For the text-containing cell, return its midpoint in (X, Y) coordinate format. 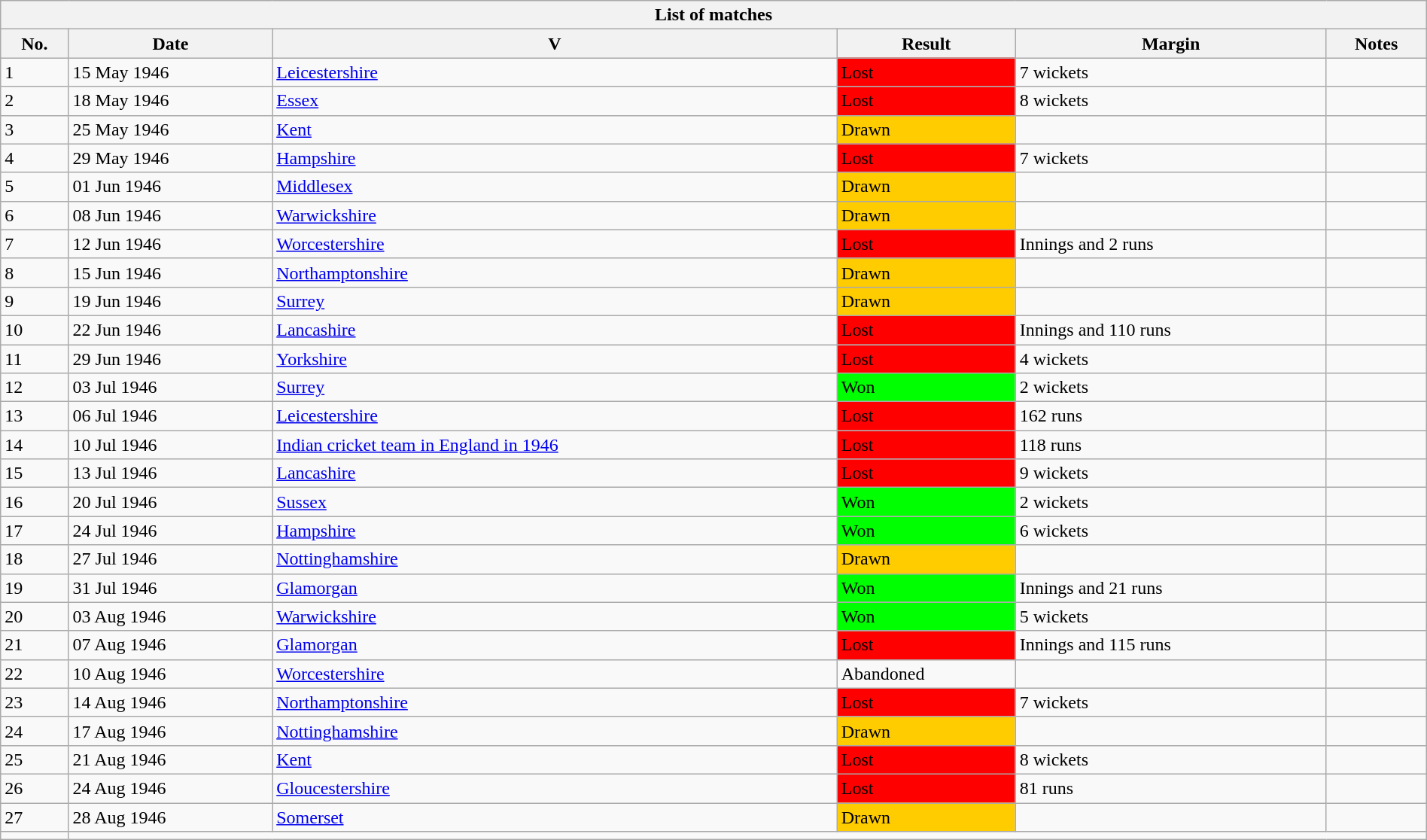
26 (35, 788)
2 (35, 101)
List of matches (713, 15)
17 (35, 531)
Indian cricket team in England in 1946 (555, 445)
03 Aug 1946 (170, 616)
15 May 1946 (170, 72)
25 (35, 759)
Gloucestershire (555, 788)
1 (35, 72)
16 (35, 502)
29 Jun 1946 (170, 359)
22 Jun 1946 (170, 330)
Essex (555, 101)
Sussex (555, 502)
4 wickets (1171, 359)
5 (35, 187)
23 (35, 702)
13 (35, 416)
Result (926, 44)
03 Jul 1946 (170, 388)
24 (35, 731)
07 Aug 1946 (170, 645)
22 (35, 674)
4 (35, 158)
31 Jul 1946 (170, 588)
Notes (1376, 44)
06 Jul 1946 (170, 416)
01 Jun 1946 (170, 187)
25 May 1946 (170, 129)
6 (35, 215)
28 Aug 1946 (170, 817)
8 (35, 272)
Innings and 21 runs (1171, 588)
24 Jul 1946 (170, 531)
12 (35, 388)
81 runs (1171, 788)
Innings and 110 runs (1171, 330)
15 Jun 1946 (170, 272)
162 runs (1171, 416)
19 (35, 588)
14 (35, 445)
20 Jul 1946 (170, 502)
21 (35, 645)
15 (35, 473)
18 May 1946 (170, 101)
10 (35, 330)
Innings and 115 runs (1171, 645)
10 Aug 1946 (170, 674)
21 Aug 1946 (170, 759)
12 Jun 1946 (170, 244)
Middlesex (555, 187)
Abandoned (926, 674)
5 wickets (1171, 616)
08 Jun 1946 (170, 215)
24 Aug 1946 (170, 788)
Date (170, 44)
17 Aug 1946 (170, 731)
7 (35, 244)
Somerset (555, 817)
No. (35, 44)
19 Jun 1946 (170, 301)
9 (35, 301)
118 runs (1171, 445)
Yorkshire (555, 359)
13 Jul 1946 (170, 473)
Innings and 2 runs (1171, 244)
29 May 1946 (170, 158)
14 Aug 1946 (170, 702)
V (555, 44)
3 (35, 129)
18 (35, 559)
Margin (1171, 44)
20 (35, 616)
10 Jul 1946 (170, 445)
11 (35, 359)
27 Jul 1946 (170, 559)
6 wickets (1171, 531)
27 (35, 817)
9 wickets (1171, 473)
